For the text-containing cell, return its midpoint in (x, y) coordinate format. 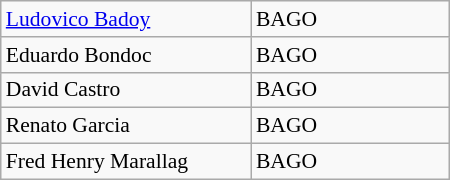
David Castro (126, 90)
Fred Henry Marallag (126, 162)
Ludovico Badoy (126, 19)
Eduardo Bondoc (126, 55)
Renato Garcia (126, 126)
